Return the [x, y] coordinate for the center point of the cell that contains the specified text.  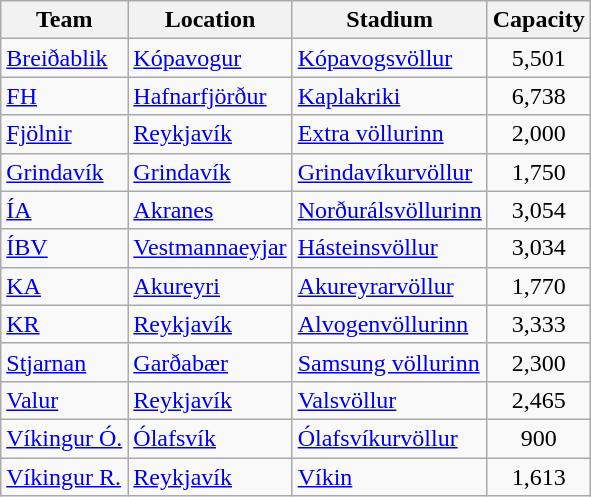
Valur [64, 400]
Stjarnan [64, 362]
1,770 [538, 286]
2,300 [538, 362]
Hásteinsvöllur [390, 248]
Stadium [390, 20]
2,000 [538, 134]
5,501 [538, 58]
Valsvöllur [390, 400]
Ólafsvíkurvöllur [390, 438]
ÍA [64, 210]
1,613 [538, 477]
6,738 [538, 96]
Ólafsvík [210, 438]
Kaplakriki [390, 96]
Samsung völlurinn [390, 362]
Víkin [390, 477]
Grindavíkurvöllur [390, 172]
Kópavogsvöllur [390, 58]
Víkingur R. [64, 477]
Team [64, 20]
Víkingur Ó. [64, 438]
3,333 [538, 324]
Norðurálsvöllurinn [390, 210]
Akureyrarvöllur [390, 286]
Capacity [538, 20]
Alvogenvöllurinn [390, 324]
KA [64, 286]
Akranes [210, 210]
3,034 [538, 248]
900 [538, 438]
Garðabær [210, 362]
1,750 [538, 172]
FH [64, 96]
3,054 [538, 210]
Kópavogur [210, 58]
Extra völlurinn [390, 134]
Location [210, 20]
KR [64, 324]
Fjölnir [64, 134]
Hafnarfjörður [210, 96]
ÍBV [64, 248]
2,465 [538, 400]
Breiðablik [64, 58]
Akureyri [210, 286]
Vestmannaeyjar [210, 248]
